Extract the [X, Y] coordinate from the center of the cell holding the provided text.  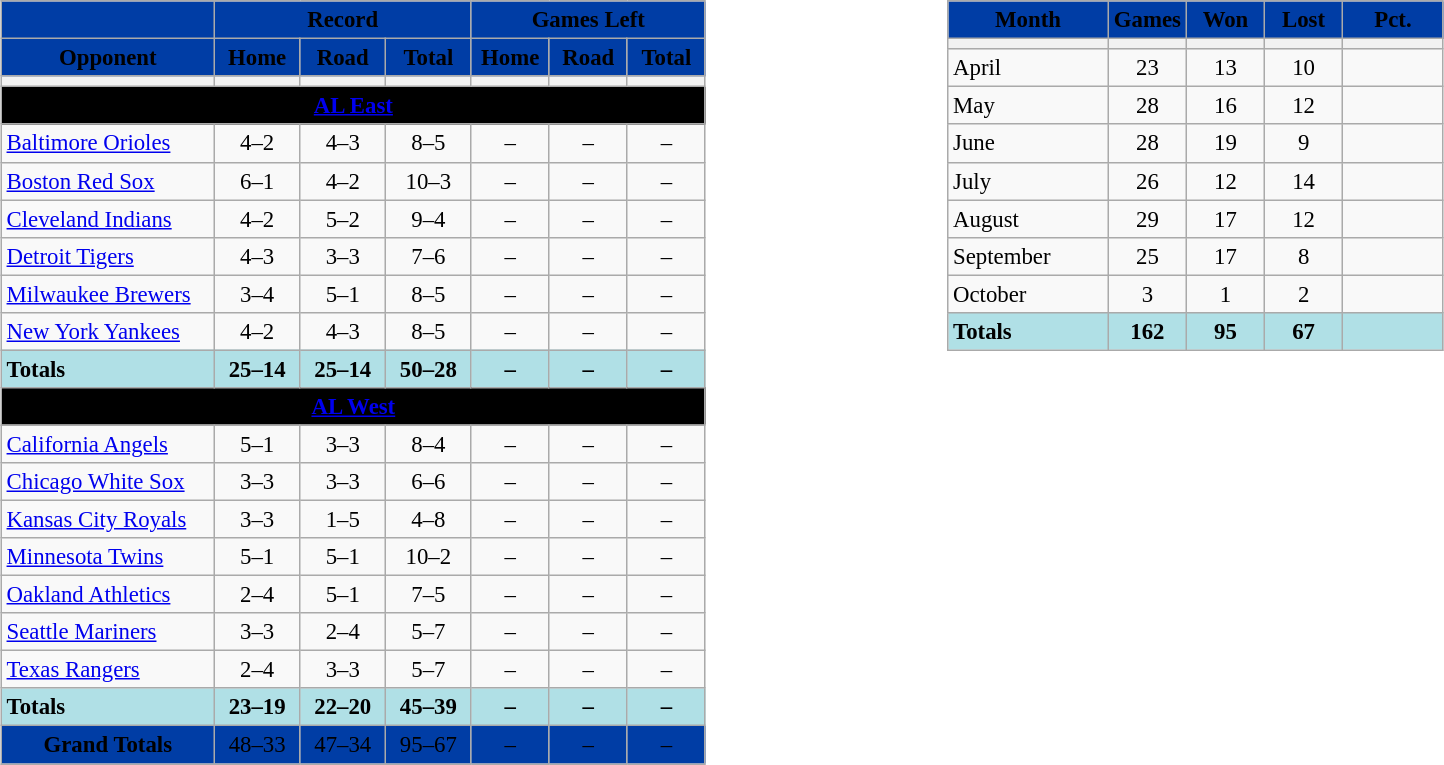
8–4 [429, 444]
Oakland Athletics [108, 595]
Opponent [108, 58]
October [1028, 294]
Cleveland Indians [108, 219]
4–8 [429, 519]
April [1028, 68]
Chicago White Sox [108, 482]
10–3 [429, 181]
50–28 [429, 369]
25 [1147, 256]
3–4 [257, 294]
47–34 [343, 745]
2 [1304, 294]
Boston Red Sox [108, 181]
162 [1147, 331]
6–6 [429, 482]
Record [342, 20]
Lost [1304, 20]
67 [1304, 331]
9–4 [429, 219]
29 [1147, 219]
48–33 [257, 745]
3 [1147, 294]
45–39 [429, 707]
July [1028, 181]
Won [1225, 20]
22–20 [343, 707]
Seattle Mariners [108, 632]
AL West [353, 407]
Month [1028, 20]
Texas Rangers [108, 670]
10–2 [429, 557]
16 [1225, 106]
13 [1225, 68]
Kansas City Royals [108, 519]
95–67 [429, 745]
23 [1147, 68]
6–1 [257, 181]
Pct. [1394, 20]
New York Yankees [108, 331]
Baltimore Orioles [108, 143]
9 [1304, 143]
23–19 [257, 707]
1–5 [343, 519]
May [1028, 106]
California Angels [108, 444]
Games Left [588, 20]
19 [1225, 143]
26 [1147, 181]
Detroit Tigers [108, 256]
September [1028, 256]
14 [1304, 181]
AL East [353, 106]
5–2 [343, 219]
Milwaukee Brewers [108, 294]
8 [1304, 256]
Games [1147, 20]
95 [1225, 331]
Grand Totals [108, 745]
Minnesota Twins [108, 557]
August [1028, 219]
7–5 [429, 595]
10 [1304, 68]
June [1028, 143]
7–6 [429, 256]
1 [1225, 294]
